Determine the [x, y] coordinate at the center of the cell enclosing the given text.  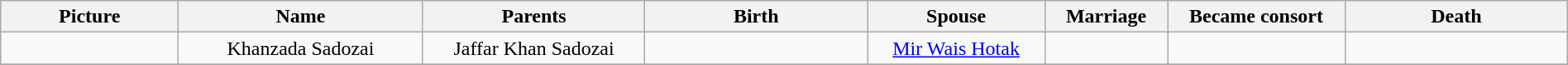
Mir Wais Hotak [956, 48]
Jaffar Khan Sadozai [534, 48]
Picture [89, 17]
Became consort [1257, 17]
Birth [756, 17]
Khanzada Sadozai [301, 48]
Name [301, 17]
Spouse [956, 17]
Marriage [1107, 17]
Death [1456, 17]
Parents [534, 17]
